Find where the given text appears and provide that cell's center as [x, y] coordinate. 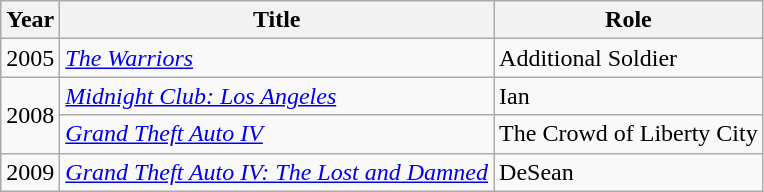
Ian [629, 96]
The Crowd of Liberty City [629, 134]
2005 [30, 58]
Year [30, 20]
The Warriors [277, 58]
2008 [30, 115]
Grand Theft Auto IV [277, 134]
DeSean [629, 172]
Title [277, 20]
Grand Theft Auto IV: The Lost and Damned [277, 172]
2009 [30, 172]
Midnight Club: Los Angeles [277, 96]
Role [629, 20]
Additional Soldier [629, 58]
